Capture the cell that displays the provided text and extract its (x, y) central coordinate. 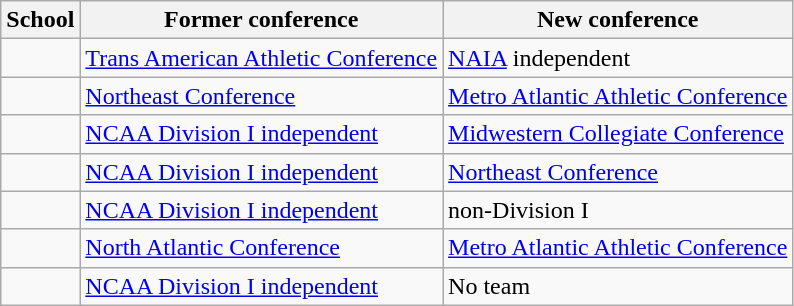
non-Division I (618, 210)
Midwestern Collegiate Conference (618, 134)
School (40, 20)
New conference (618, 20)
No team (618, 286)
Former conference (262, 20)
North Atlantic Conference (262, 248)
NAIA independent (618, 58)
Trans American Athletic Conference (262, 58)
